Locate the cell with the specified text and output its (x, y) center coordinate. 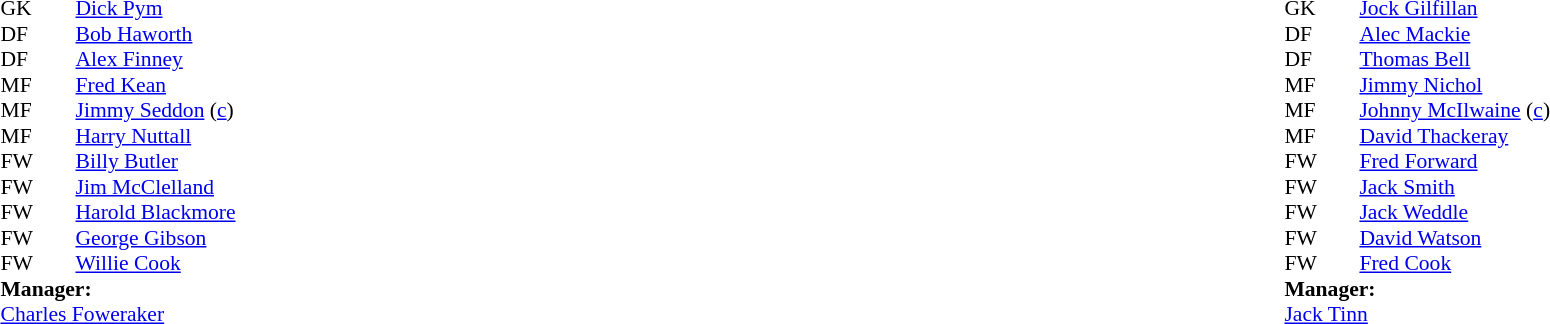
Harry Nuttall (156, 136)
Fred Forward (1454, 161)
Thomas Bell (1454, 59)
Jim McClelland (156, 187)
Harold Blackmore (156, 213)
Jimmy Nichol (1454, 85)
Johnny McIlwaine (c) (1454, 111)
Billy Butler (156, 161)
Jack Weddle (1454, 213)
Bob Haworth (156, 34)
Jack Smith (1454, 187)
George Gibson (156, 238)
Jimmy Seddon (c) (156, 111)
Alex Finney (156, 59)
Fred Cook (1454, 263)
Alec Mackie (1454, 34)
Fred Kean (156, 85)
David Watson (1454, 238)
Willie Cook (156, 263)
David Thackeray (1454, 136)
